Identify which cell holds the provided text, then report its (x, y) central coordinate. 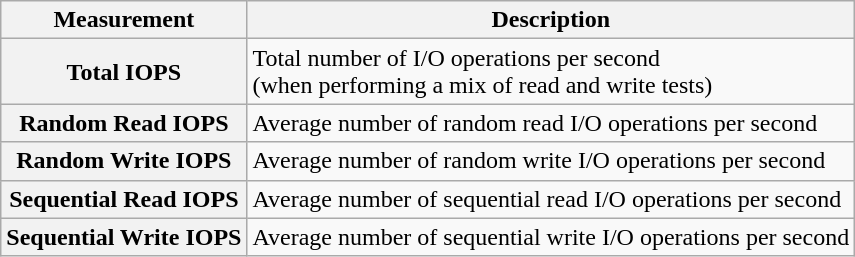
Average number of sequential read I/O operations per second (551, 199)
Sequential Write IOPS (124, 237)
Total IOPS (124, 72)
Sequential Read IOPS (124, 199)
Random Read IOPS (124, 123)
Average number of random read I/O operations per second (551, 123)
Average number of random write I/O operations per second (551, 161)
Total number of I/O operations per second(when performing a mix of read and write tests) (551, 72)
Description (551, 20)
Random Write IOPS (124, 161)
Average number of sequential write I/O operations per second (551, 237)
Measurement (124, 20)
